Identify which cell holds the provided text, then report its [x, y] central coordinate. 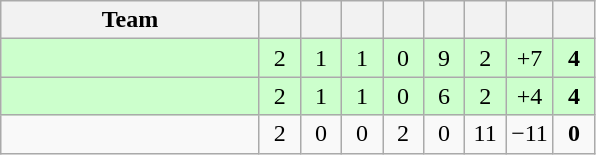
−11 [530, 134]
+4 [530, 96]
6 [444, 96]
Team [130, 20]
+7 [530, 58]
9 [444, 58]
11 [486, 134]
